Pinpoint the cell where the given text exists, returning its (X, Y) midpoint coordinate. 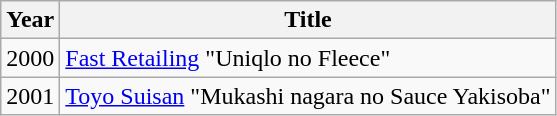
Year (30, 20)
2001 (30, 96)
Title (308, 20)
2000 (30, 58)
Toyo Suisan "Mukashi nagara no Sauce Yakisoba" (308, 96)
Fast Retailing "Uniqlo no Fleece" (308, 58)
